Scan for the cell matching the given text and deliver its (X, Y) coordinate at center. 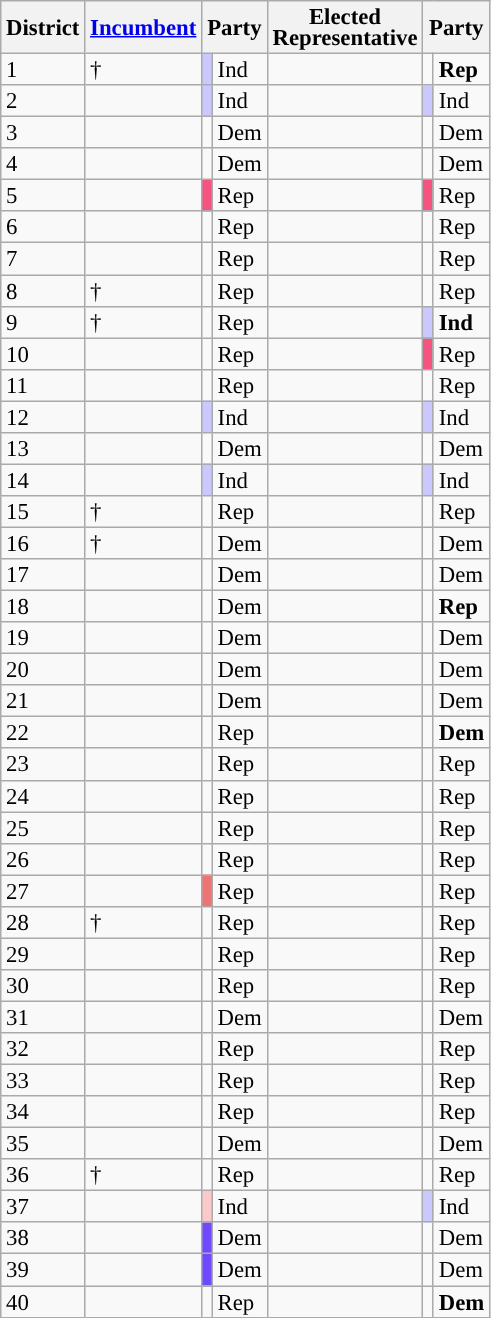
35 (43, 1144)
10 (43, 354)
25 (43, 828)
3 (43, 133)
18 (43, 607)
37 (43, 1207)
24 (43, 796)
30 (43, 986)
34 (43, 1112)
28 (43, 923)
38 (43, 1238)
27 (43, 891)
20 (43, 670)
5 (43, 196)
9 (43, 322)
13 (43, 449)
ElectedRepresentative (345, 28)
33 (43, 1081)
39 (43, 1270)
32 (43, 1049)
Incumbent (144, 28)
4 (43, 164)
11 (43, 385)
29 (43, 954)
36 (43, 1175)
6 (43, 228)
15 (43, 512)
1 (43, 70)
21 (43, 701)
16 (43, 543)
2 (43, 101)
8 (43, 291)
31 (43, 1017)
District (43, 28)
7 (43, 259)
26 (43, 859)
23 (43, 765)
17 (43, 575)
14 (43, 480)
22 (43, 733)
40 (43, 1302)
12 (43, 417)
19 (43, 638)
